Determine the (X, Y) coordinate at the center of the cell enclosing the given text.  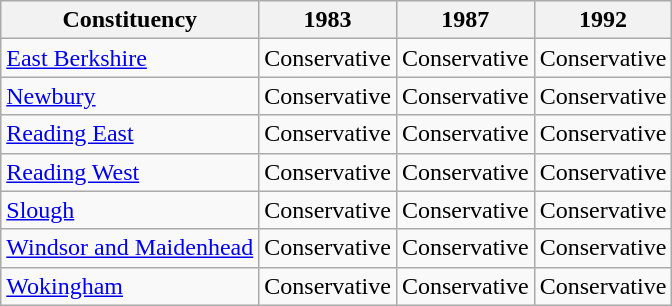
Windsor and Maidenhead (130, 248)
Wokingham (130, 286)
East Berkshire (130, 58)
1983 (328, 20)
Constituency (130, 20)
Newbury (130, 96)
Reading West (130, 172)
1987 (465, 20)
1992 (603, 20)
Reading East (130, 134)
Slough (130, 210)
